For the text-containing cell, return its midpoint in [X, Y] coordinate format. 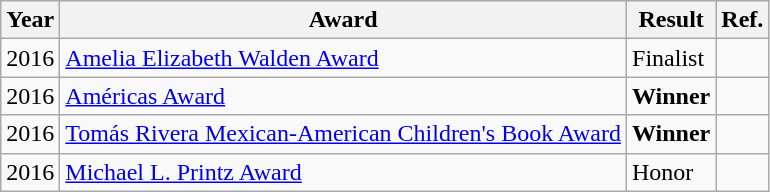
Michael L. Printz Award [344, 172]
Result [672, 20]
Tomás Rivera Mexican-American Children's Book Award [344, 134]
Ref. [742, 20]
Award [344, 20]
Finalist [672, 58]
Amelia Elizabeth Walden Award [344, 58]
Américas Award [344, 96]
Year [30, 20]
Honor [672, 172]
